Pinpoint the cell where the given text exists, returning its [x, y] midpoint coordinate. 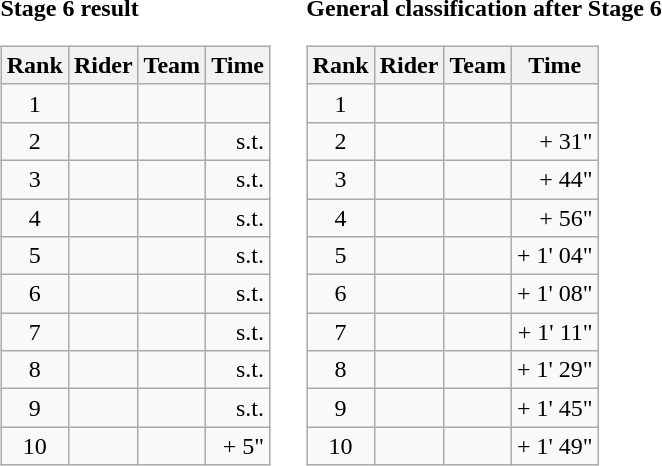
+ 1' 29" [554, 370]
+ 1' 11" [554, 332]
+ 1' 45" [554, 408]
+ 31" [554, 141]
+ 1' 49" [554, 446]
+ 1' 04" [554, 256]
+ 1' 08" [554, 294]
+ 5" [238, 446]
+ 44" [554, 179]
+ 56" [554, 217]
